Detect which cell encompasses the target text, then output its (x, y) center coordinate. 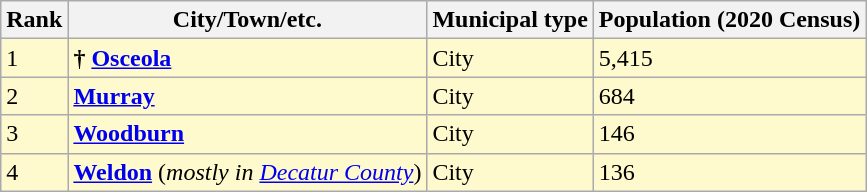
Murray (248, 96)
2 (34, 96)
Woodburn (248, 134)
146 (729, 134)
684 (729, 96)
Municipal type (510, 20)
136 (729, 172)
3 (34, 134)
Population (2020 Census) (729, 20)
City/Town/etc. (248, 20)
4 (34, 172)
1 (34, 58)
Rank (34, 20)
5,415 (729, 58)
Weldon (mostly in Decatur County) (248, 172)
† Osceola (248, 58)
